Pinpoint the cell where the given text exists, returning its (X, Y) midpoint coordinate. 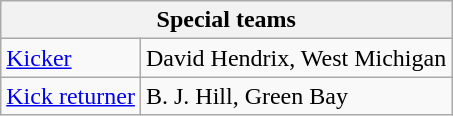
Kick returner (71, 96)
Kicker (71, 58)
David Hendrix, West Michigan (296, 58)
B. J. Hill, Green Bay (296, 96)
Special teams (226, 20)
